Detect which cell encompasses the target text, then output its [x, y] center coordinate. 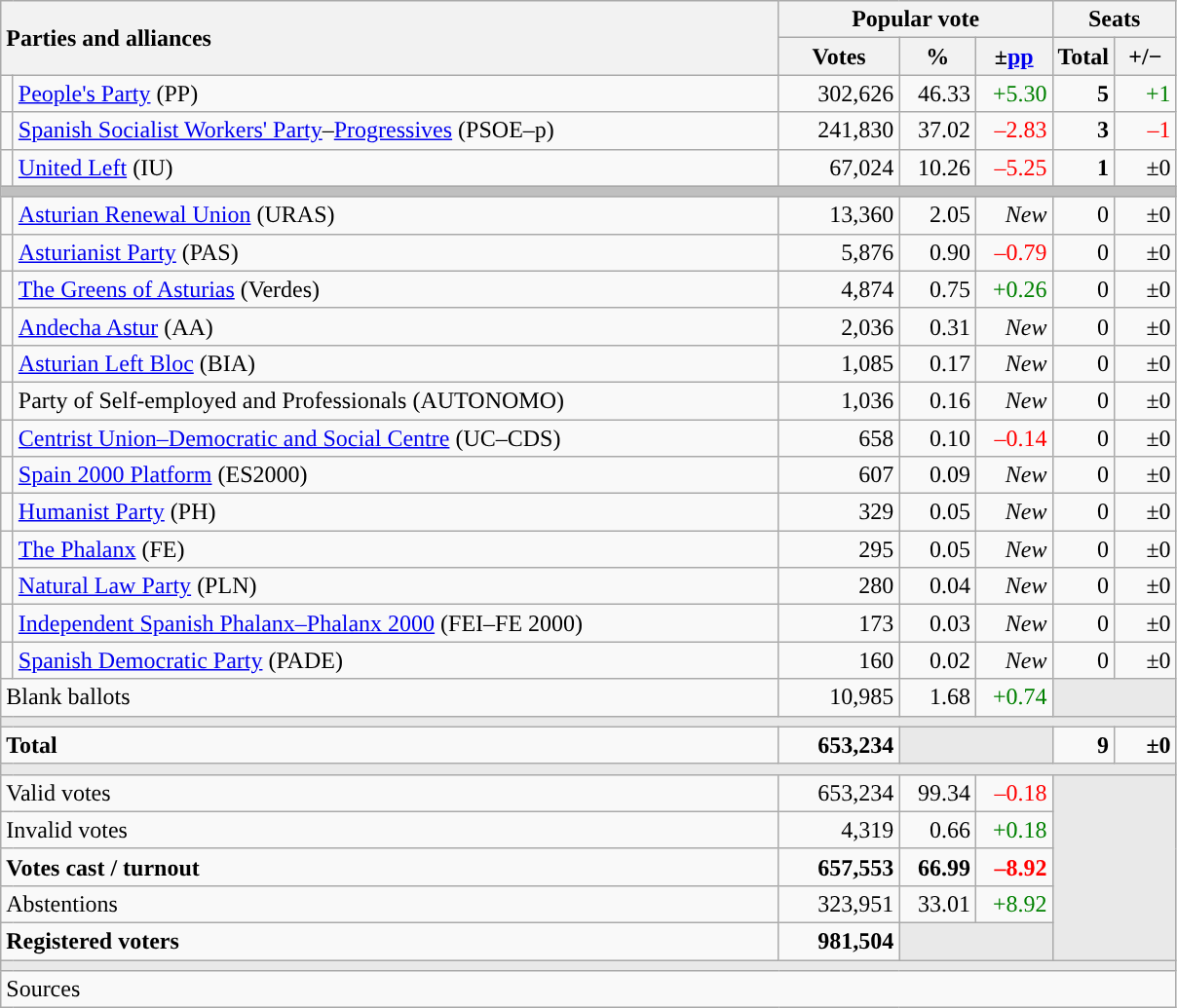
302,626 [839, 93]
2.05 [937, 215]
Abstentions [390, 904]
People's Party (PP) [396, 93]
5 [1083, 93]
2,036 [839, 326]
173 [839, 623]
13,360 [839, 215]
Spanish Democratic Party (PADE) [396, 660]
37.02 [937, 131]
607 [839, 475]
Independent Spanish Phalanx–Phalanx 2000 (FEI–FE 2000) [396, 623]
Natural Law Party (PLN) [396, 586]
Andecha Astur (AA) [396, 326]
–8.92 [1013, 867]
0.02 [937, 660]
–2.83 [1013, 131]
Registered voters [390, 941]
1 [1083, 168]
4,874 [839, 289]
Popular vote [916, 19]
66.99 [937, 867]
33.01 [937, 904]
1,036 [839, 400]
Blank ballots [390, 697]
Sources [588, 989]
0.31 [937, 326]
Parties and alliances [390, 38]
981,504 [839, 941]
Centrist Union–Democratic and Social Centre (UC–CDS) [396, 437]
0.90 [937, 252]
0.09 [937, 475]
323,951 [839, 904]
Invalid votes [390, 830]
10.26 [937, 168]
Valid votes [390, 793]
67,024 [839, 168]
280 [839, 586]
–0.18 [1013, 793]
+0.26 [1013, 289]
0.66 [937, 830]
+0.74 [1013, 697]
Seats [1115, 19]
160 [839, 660]
99.34 [937, 793]
+8.92 [1013, 904]
0.10 [937, 437]
0.03 [937, 623]
Asturianist Party (PAS) [396, 252]
0.16 [937, 400]
The Phalanx (FE) [396, 549]
Humanist Party (PH) [396, 512]
–0.79 [1013, 252]
Spain 2000 Platform (ES2000) [396, 475]
Votes [839, 56]
Spanish Socialist Workers' Party–Progressives (PSOE–p) [396, 131]
–0.14 [1013, 437]
295 [839, 549]
The Greens of Asturias (Verdes) [396, 289]
1,085 [839, 363]
United Left (IU) [396, 168]
–5.25 [1013, 168]
Asturian Renewal Union (URAS) [396, 215]
46.33 [937, 93]
657,553 [839, 867]
329 [839, 512]
+0.18 [1013, 830]
–1 [1146, 131]
+5.30 [1013, 93]
0.17 [937, 363]
0.04 [937, 586]
10,985 [839, 697]
+/− [1146, 56]
658 [839, 437]
3 [1083, 131]
Party of Self-employed and Professionals (AUTONOMO) [396, 400]
241,830 [839, 131]
9 [1083, 745]
% [937, 56]
+1 [1146, 93]
0.75 [937, 289]
Asturian Left Bloc (BIA) [396, 363]
5,876 [839, 252]
4,319 [839, 830]
1.68 [937, 697]
±pp [1013, 56]
Votes cast / turnout [390, 867]
